Output the (X, Y) coordinate of the center of the cell containing the given text.  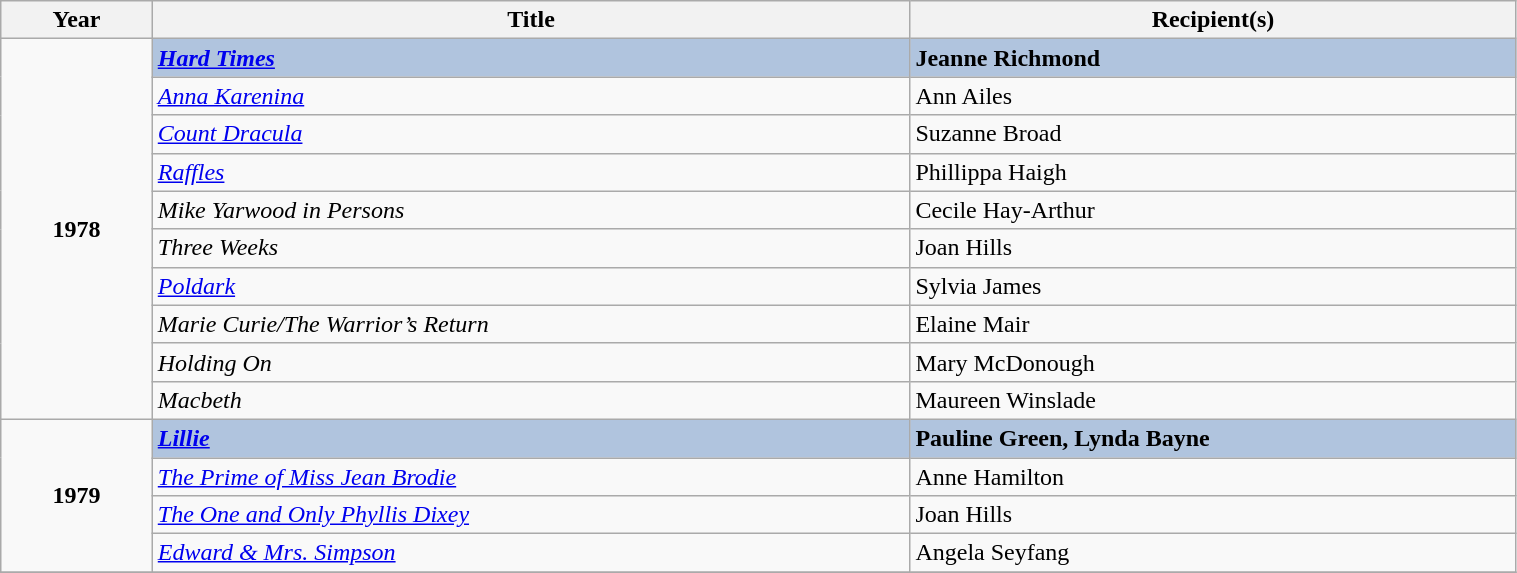
Pauline Green, Lynda Bayne (1213, 438)
Phillippa Haigh (1213, 172)
Anne Hamilton (1213, 477)
Recipient(s) (1213, 20)
Elaine Mair (1213, 324)
Marie Curie/The Warrior’s Return (531, 324)
Three Weeks (531, 248)
The Prime of Miss Jean Brodie (531, 477)
Sylvia James (1213, 286)
Count Dracula (531, 134)
Lillie (531, 438)
Maureen Winslade (1213, 400)
Suzanne Broad (1213, 134)
Poldark (531, 286)
Year (77, 20)
Title (531, 20)
Anna Karenina (531, 96)
Raffles (531, 172)
Cecile Hay-Arthur (1213, 210)
1979 (77, 495)
Jeanne Richmond (1213, 58)
Mary McDonough (1213, 362)
Holding On (531, 362)
Edward & Mrs. Simpson (531, 553)
The One and Only Phyllis Dixey (531, 515)
Ann Ailes (1213, 96)
Mike Yarwood in Persons (531, 210)
Angela Seyfang (1213, 553)
Macbeth (531, 400)
1978 (77, 230)
Hard Times (531, 58)
